Pinpoint the cell where the given text exists, returning its (X, Y) midpoint coordinate. 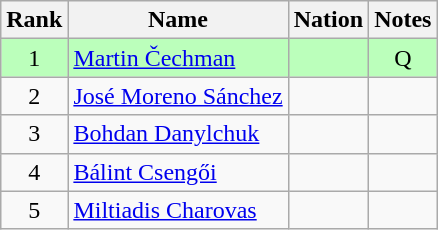
José Moreno Sánchez (178, 96)
Rank (34, 20)
Notes (403, 20)
Bálint Csengői (178, 172)
Bohdan Danylchuk (178, 134)
2 (34, 96)
Name (178, 20)
5 (34, 210)
4 (34, 172)
Nation (328, 20)
1 (34, 58)
Q (403, 58)
3 (34, 134)
Martin Čechman (178, 58)
Miltiadis Charovas (178, 210)
